Extract the [x, y] coordinate from the center of the cell holding the provided text.  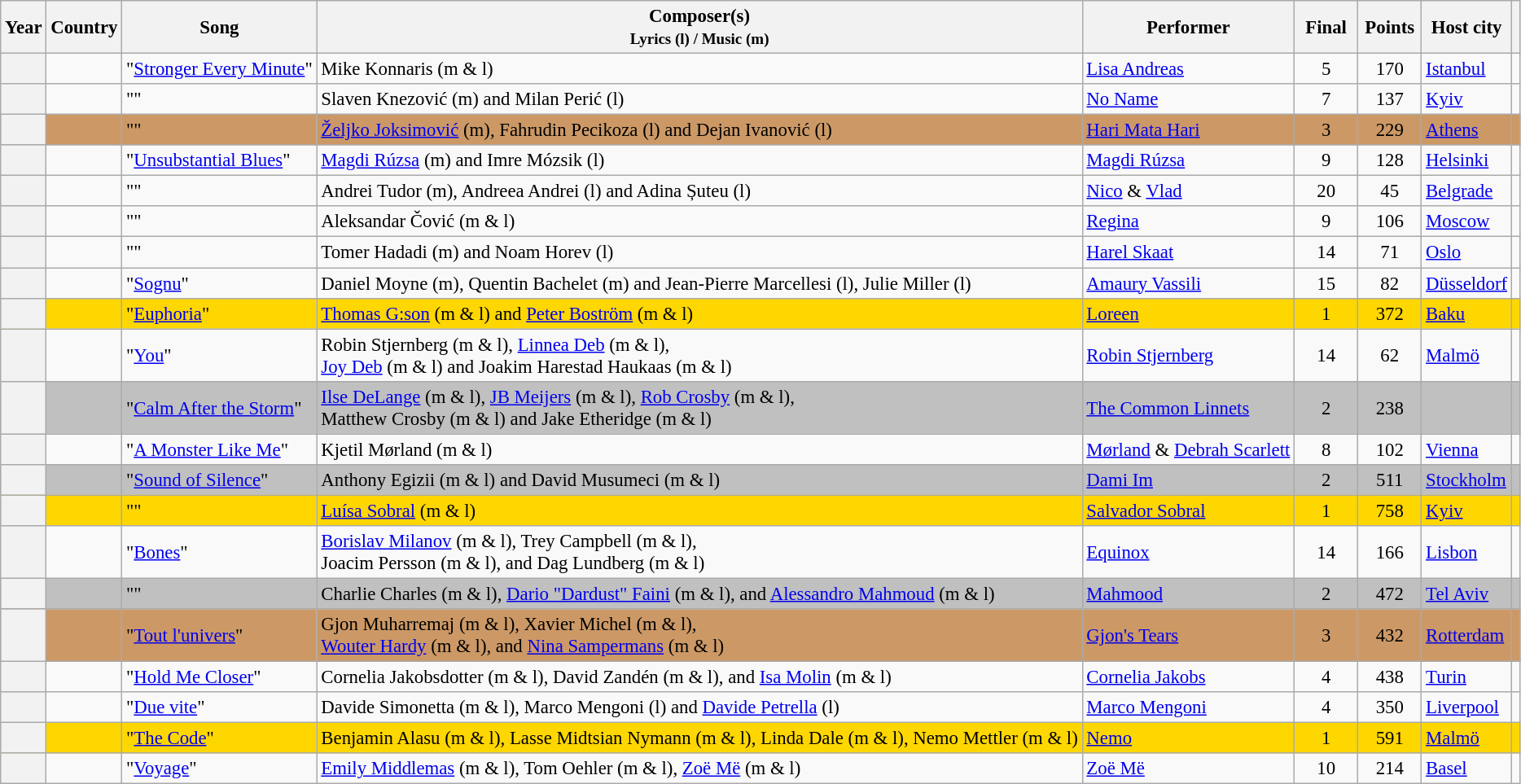
Baku [1467, 313]
Mørland & Debrah Scarlett [1189, 449]
No Name [1189, 99]
350 [1390, 707]
Harel Skaat [1189, 252]
Gjon's Tears [1189, 635]
Rotterdam [1467, 635]
Nico & Vlad [1189, 191]
"Sognu" [220, 283]
"Calm After the Storm" [220, 407]
Robin Stjernberg (m & l), Linnea Deb (m & l),Joy Deb (m & l) and Joakim Harestad Haukaas (m & l) [699, 355]
Zoë Më [1189, 769]
Tomer Hadadi (m) and Noam Horev (l) [699, 252]
372 [1390, 313]
Nemo [1189, 738]
Liverpool [1467, 707]
Performer [1189, 28]
Final [1326, 28]
472 [1390, 593]
Lisbon [1467, 552]
Country [85, 28]
20 [1326, 191]
Anthony Egizii (m & l) and David Musumeci (m & l) [699, 480]
137 [1390, 99]
Regina [1189, 222]
"Euphoria" [220, 313]
Host city [1467, 28]
8 [1326, 449]
Kjetil Mørland (m & l) [699, 449]
15 [1326, 283]
Željko Joksimović (m), Fahrudin Pecikoza (l) and Dejan Ivanović (l) [699, 130]
Turin [1467, 677]
Tel Aviv [1467, 593]
Salvador Sobral [1189, 510]
Belgrade [1467, 191]
"Due vite" [220, 707]
Borislav Milanov (m & l), Trey Campbell (m & l),Joacim Persson (m & l), and Dag Lundberg (m & l) [699, 552]
Gjon Muharremaj (m & l), Xavier Michel (m & l), Wouter Hardy (m & l), and Nina Sampermans (m & l) [699, 635]
758 [1390, 510]
438 [1390, 677]
Vienna [1467, 449]
Helsinki [1467, 160]
The Common Linnets [1189, 407]
432 [1390, 635]
Andrei Tudor (m), Andreea Andrei (l) and Adina Șuteu (l) [699, 191]
Dami Im [1189, 480]
106 [1390, 222]
"Sound of Silence" [220, 480]
71 [1390, 252]
Oslo [1467, 252]
Song [220, 28]
7 [1326, 99]
Athens [1467, 130]
511 [1390, 480]
229 [1390, 130]
Benjamin Alasu (m & l), Lasse Midtsian Nymann (m & l), Linda Dale (m & l), Nemo Mettler (m & l) [699, 738]
Equinox [1189, 552]
Emily Middlemas (m & l), Tom Oehler (m & l), Zoë Më (m & l) [699, 769]
Moscow [1467, 222]
Stockholm [1467, 480]
591 [1390, 738]
Year [24, 28]
102 [1390, 449]
Composer(s)Lyrics (l) / Music (m) [699, 28]
170 [1390, 69]
Thomas G:son (m & l) and Peter Boström (m & l) [699, 313]
Points [1390, 28]
128 [1390, 160]
62 [1390, 355]
166 [1390, 552]
Hari Mata Hari [1189, 130]
Mike Konnaris (m & l) [699, 69]
214 [1390, 769]
Robin Stjernberg [1189, 355]
Davide Simonetta (m & l), Marco Mengoni (l) and Davide Petrella (l) [699, 707]
Amaury Vassili [1189, 283]
Lisa Andreas [1189, 69]
"Unsubstantial Blues" [220, 160]
Ilse DeLange (m & l), JB Meijers (m & l), Rob Crosby (m & l),Matthew Crosby (m & l) and Jake Etheridge (m & l) [699, 407]
Cornelia Jakobs [1189, 677]
82 [1390, 283]
"A Monster Like Me" [220, 449]
Daniel Moyne (m), Quentin Bachelet (m) and Jean-Pierre Marcellesi (l), Julie Miller (l) [699, 283]
"Bones" [220, 552]
Luísa Sobral (m & l) [699, 510]
"The Code" [220, 738]
Magdi Rúzsa (m) and Imre Mózsik (l) [699, 160]
5 [1326, 69]
Slaven Knezović (m) and Milan Perić (l) [699, 99]
Loreen [1189, 313]
Aleksandar Čović (m & l) [699, 222]
"You" [220, 355]
"Voyage" [220, 769]
10 [1326, 769]
Charlie Charles (m & l), Dario "Dardust" Faini (m & l), and Alessandro Mahmoud (m & l) [699, 593]
45 [1390, 191]
Magdi Rúzsa [1189, 160]
"Tout l'univers" [220, 635]
Cornelia Jakobsdotter (m & l), David Zandén (m & l), and Isa Molin (m & l) [699, 677]
Düsseldorf [1467, 283]
Istanbul [1467, 69]
"Stronger Every Minute" [220, 69]
Marco Mengoni [1189, 707]
Mahmood [1189, 593]
"Hold Me Closer" [220, 677]
Basel [1467, 769]
238 [1390, 407]
